Determine the [X, Y] coordinate at the center of the cell enclosing the given text.  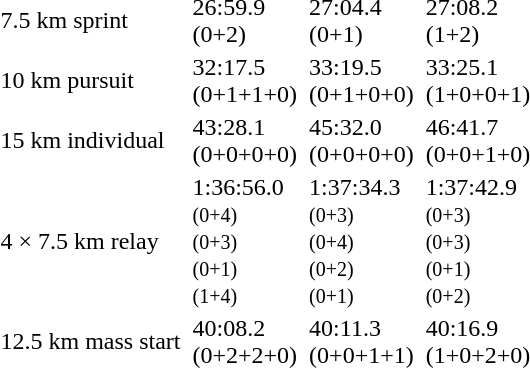
43:28.1(0+0+0+0) [245, 140]
32:17.5(0+1+1+0) [245, 80]
33:19.5(0+1+0+0) [362, 80]
45:32.0(0+0+0+0) [362, 140]
1:37:34.3(0+3)(0+4)(0+2)(0+1) [362, 241]
1:36:56.0(0+4)(0+3)(0+1)(1+4) [245, 241]
